Output the [x, y] coordinate of the center of the cell containing the given text.  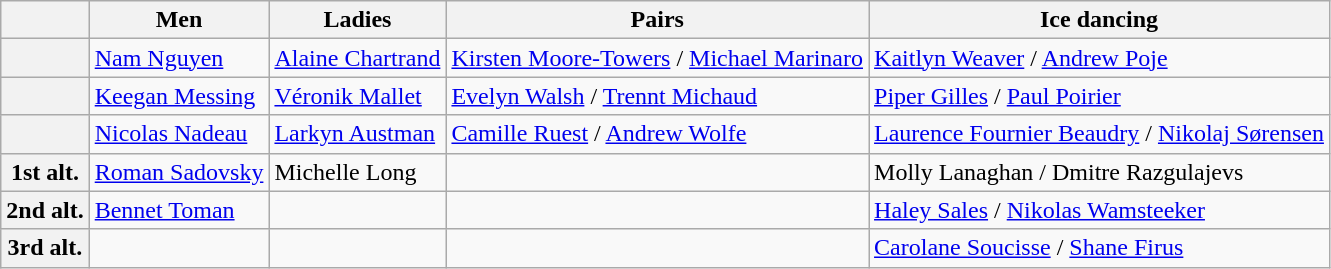
3rd alt. [45, 248]
Haley Sales / Nikolas Wamsteeker [1100, 210]
Molly Lanaghan / Dmitre Razgulajevs [1100, 172]
Bennet Toman [179, 210]
Evelyn Walsh / Trennt Michaud [658, 96]
2nd alt. [45, 210]
Ladies [358, 20]
Nam Nguyen [179, 58]
Pairs [658, 20]
Kirsten Moore-Towers / Michael Marinaro [658, 58]
Véronik Mallet [358, 96]
Carolane Soucisse / Shane Firus [1100, 248]
Alaine Chartrand [358, 58]
Laurence Fournier Beaudry / Nikolaj Sørensen [1100, 134]
Keegan Messing [179, 96]
Men [179, 20]
Piper Gilles / Paul Poirier [1100, 96]
Nicolas Nadeau [179, 134]
Camille Ruest / Andrew Wolfe [658, 134]
Larkyn Austman [358, 134]
Ice dancing [1100, 20]
Roman Sadovsky [179, 172]
Kaitlyn Weaver / Andrew Poje [1100, 58]
1st alt. [45, 172]
Michelle Long [358, 172]
